Locate the cell with the specified text and output its [x, y] center coordinate. 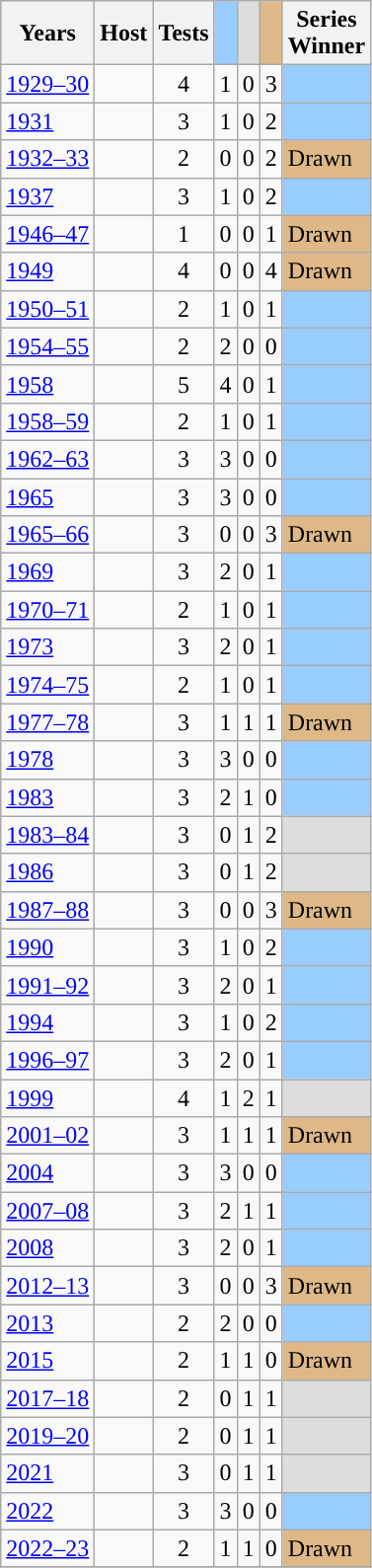
1931 [47, 121]
1937 [47, 196]
1954–55 [47, 346]
1973 [47, 647]
1965–66 [47, 535]
1991–92 [47, 985]
2021 [47, 1473]
1986 [47, 872]
2019–20 [47, 1436]
1969 [47, 572]
1977–78 [47, 722]
5 [184, 384]
SeriesWinner [326, 34]
1999 [47, 1098]
1929–30 [47, 84]
1970–71 [47, 610]
Years [47, 34]
1950–51 [47, 309]
1990 [47, 947]
1974–75 [47, 685]
1994 [47, 1022]
1996–97 [47, 1060]
2008 [47, 1248]
1958–59 [47, 421]
1978 [47, 760]
2017–18 [47, 1398]
1946–47 [47, 234]
2013 [47, 1323]
1987–88 [47, 910]
1932–33 [47, 159]
2012–13 [47, 1286]
Host [124, 34]
1983 [47, 797]
2001–02 [47, 1136]
2015 [47, 1361]
1958 [47, 384]
Tests [184, 34]
2022 [47, 1511]
1962–63 [47, 459]
2007–08 [47, 1211]
1965 [47, 496]
2004 [47, 1173]
2022–23 [47, 1548]
1949 [47, 271]
1983–84 [47, 835]
